Return the [X, Y] coordinate for the center point of the cell that contains the specified text.  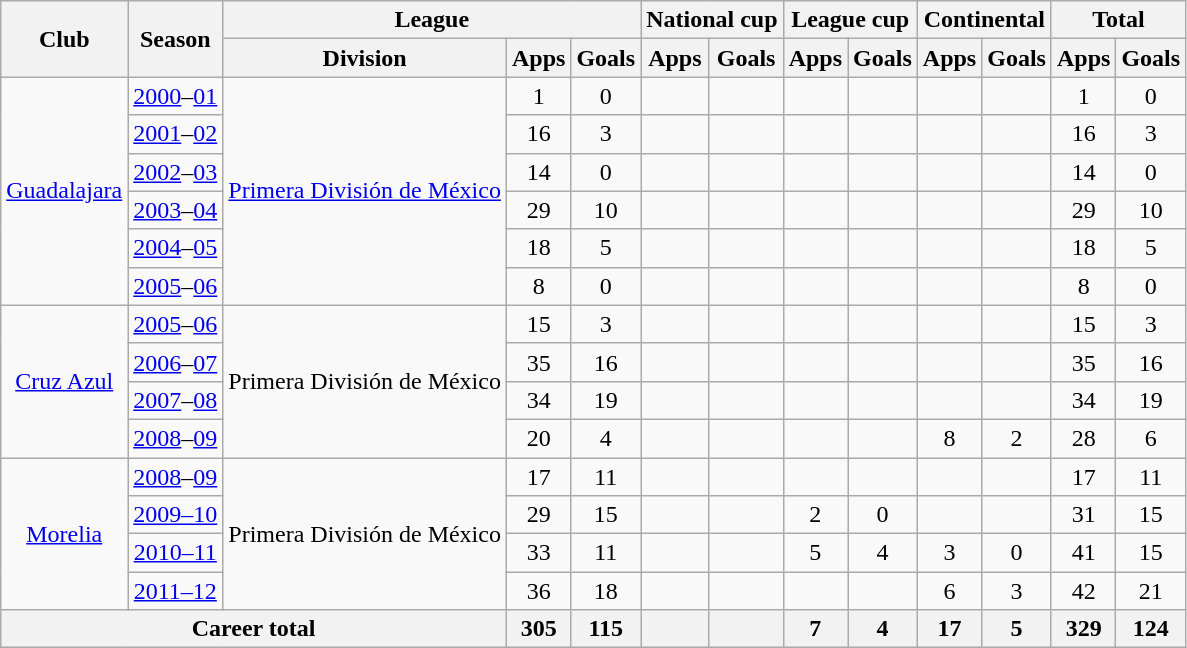
36 [538, 591]
2011–12 [176, 591]
Season [176, 39]
2001–02 [176, 134]
115 [606, 629]
33 [538, 553]
7 [815, 629]
National cup [712, 20]
329 [1083, 629]
2006–07 [176, 362]
2010–11 [176, 553]
20 [538, 438]
2000–01 [176, 96]
2004–05 [176, 248]
Club [64, 39]
2002–03 [176, 172]
28 [1083, 438]
2003–04 [176, 210]
21 [1151, 591]
2009–10 [176, 515]
Career total [254, 629]
124 [1151, 629]
Division [365, 58]
League [432, 20]
2007–08 [176, 400]
Total [1118, 20]
41 [1083, 553]
League cup [850, 20]
Guadalajara [64, 191]
Continental [984, 20]
305 [538, 629]
42 [1083, 591]
Morelia [64, 534]
31 [1083, 515]
Cruz Azul [64, 381]
